Provide the (X, Y) coordinate of the cell's center where the given text is located.  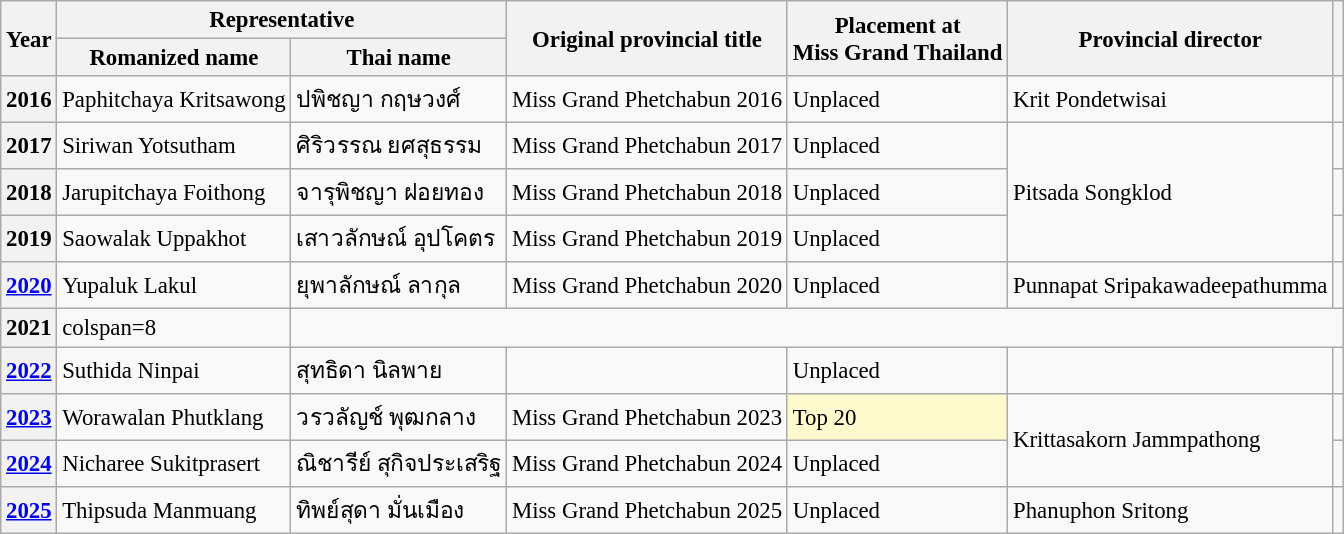
Miss Grand Phetchabun 2017 (648, 146)
Phanuphon Sritong (1170, 510)
Miss Grand Phetchabun 2019 (648, 240)
Year (29, 38)
2017 (29, 146)
Miss Grand Phetchabun 2020 (648, 286)
Yupaluk Lakul (174, 286)
ทิพย์สุดา มั่นเมือง (399, 510)
Nicharee Sukitprasert (174, 464)
เสาวลักษณ์ อุปโคตร (399, 240)
Paphitchaya Kritsawong (174, 100)
2023 (29, 416)
2016 (29, 100)
2025 (29, 510)
Miss Grand Phetchabun 2023 (648, 416)
Pitsada Songklod (1170, 193)
colspan=8 (174, 328)
Suthida Ninpai (174, 370)
ยุพาลักษณ์ ลากุล (399, 286)
Miss Grand Phetchabun 2024 (648, 464)
Thipsuda Manmuang (174, 510)
2022 (29, 370)
จารุพิชญา ฝอยทอง (399, 192)
2020 (29, 286)
วรวลัญช์ พุฒกลาง (399, 416)
ณิชารีย์ สุกิจประเสริฐ (399, 464)
ปพิชญา กฤษวงศ์ (399, 100)
Jarupitchaya Foithong (174, 192)
Miss Grand Phetchabun 2025 (648, 510)
Placement atMiss Grand Thailand (897, 38)
Punnapat Sripakawadeepathumma (1170, 286)
2018 (29, 192)
2021 (29, 328)
Saowalak Uppakhot (174, 240)
Krittasakorn Jammpathong (1170, 440)
Miss Grand Phetchabun 2018 (648, 192)
Top 20 (897, 416)
2019 (29, 240)
Representative (282, 20)
2024 (29, 464)
ศิริวรรณ ยศสุธรรม (399, 146)
Siriwan Yotsutham (174, 146)
สุทธิดา นิลพาย (399, 370)
Romanized name (174, 58)
Miss Grand Phetchabun 2016 (648, 100)
Original provincial title (648, 38)
Thai name (399, 58)
Krit Pondetwisai (1170, 100)
Worawalan Phutklang (174, 416)
Provincial director (1170, 38)
